Find where the given text appears and provide that cell's center as [X, Y] coordinate. 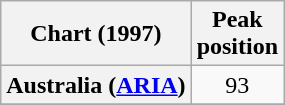
93 [237, 85]
Peakposition [237, 34]
Australia (ARIA) [96, 85]
Chart (1997) [96, 34]
